Provide the [x, y] coordinate of the cell's center where the given text is located.  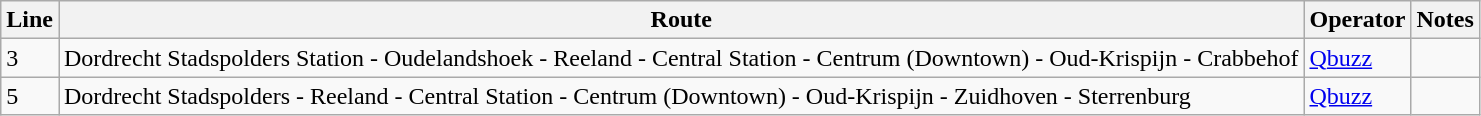
5 [30, 96]
Notes [1445, 20]
Line [30, 20]
Dordrecht Stadspolders Station - Oudelandshoek - Reeland - Central Station - Centrum (Downtown) - Oud-Krispijn - Crabbehof [680, 58]
Dordrecht Stadspolders - Reeland - Central Station - Centrum (Downtown) - Oud-Krispijn - Zuidhoven - Sterrenburg [680, 96]
Route [680, 20]
Operator [1358, 20]
3 [30, 58]
